Scan for the cell matching the given text and deliver its [X, Y] coordinate at center. 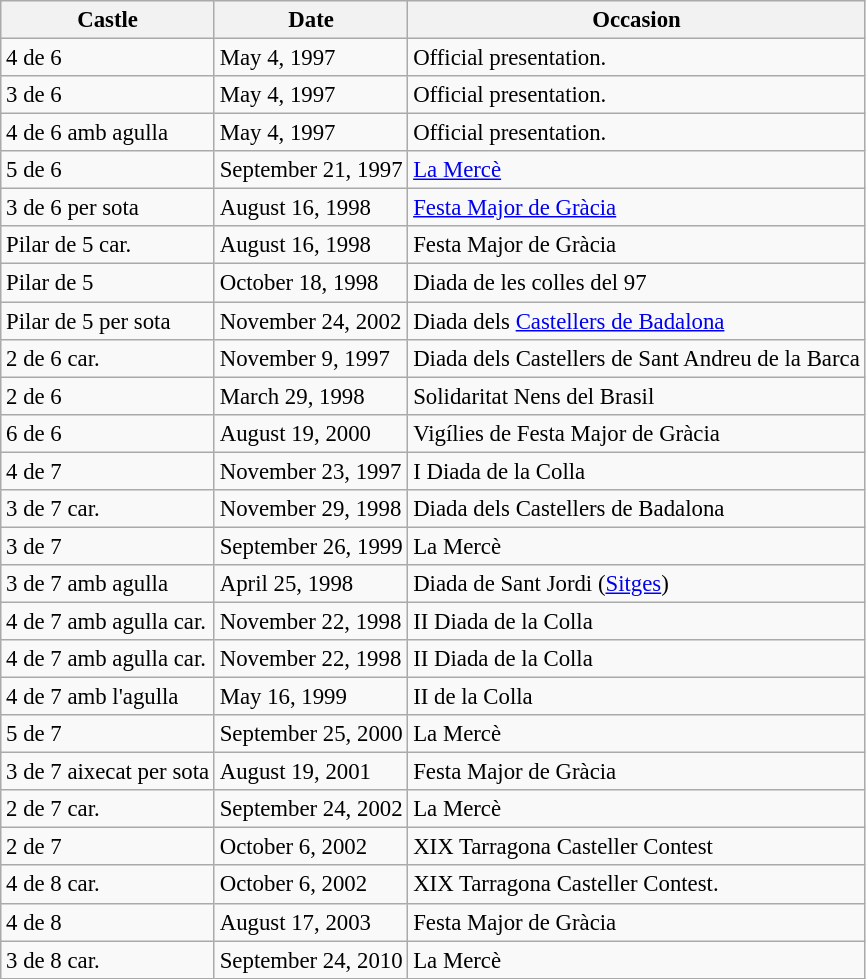
Pilar de 5 car. [108, 245]
November 23, 1997 [310, 471]
Occasion [636, 20]
2 de 6 [108, 396]
August 17, 2003 [310, 922]
Castle [108, 20]
I Diada de la Colla [636, 471]
4 de 8 car. [108, 885]
4 de 6 amb agulla [108, 133]
March 29, 1998 [310, 396]
September 24, 2002 [310, 809]
May 16, 1999 [310, 697]
November 24, 2002 [310, 321]
4 de 8 [108, 922]
September 24, 2010 [310, 960]
Pilar de 5 [108, 283]
Date [310, 20]
Diada dels Castellers de Sant Andreu de la Barca [636, 358]
5 de 6 [108, 170]
October 18, 1998 [310, 283]
August 19, 2001 [310, 772]
3 de 8 car. [108, 960]
3 de 7 aixecat per sota [108, 772]
XIX Tarragona Casteller Contest [636, 847]
November 9, 1997 [310, 358]
XIX Tarragona Casteller Contest. [636, 885]
2 de 7 [108, 847]
3 de 7 [108, 546]
2 de 6 car. [108, 358]
April 25, 1998 [310, 584]
5 de 7 [108, 734]
Diada de Sant Jordi (Sitges) [636, 584]
3 de 6 [108, 95]
3 de 6 per sota [108, 208]
4 de 6 [108, 58]
September 26, 1999 [310, 546]
September 21, 1997 [310, 170]
3 de 7 car. [108, 509]
Diada de les colles del 97 [636, 283]
2 de 7 car. [108, 809]
Vigílies de Festa Major de Gràcia [636, 433]
6 de 6 [108, 433]
Solidaritat Nens del Brasil [636, 396]
August 19, 2000 [310, 433]
4 de 7 amb l'agulla [108, 697]
3 de 7 amb agulla [108, 584]
4 de 7 [108, 471]
November 29, 1998 [310, 509]
Pilar de 5 per sota [108, 321]
II de la Colla [636, 697]
September 25, 2000 [310, 734]
